Locate the cell with the specified text and output its (x, y) center coordinate. 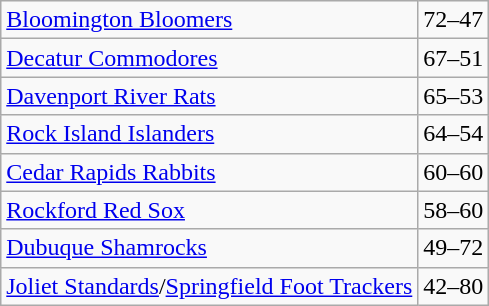
58–60 (454, 210)
Rockford Red Sox (210, 210)
72–47 (454, 20)
60–60 (454, 172)
Bloomington Bloomers (210, 20)
Rock Island Islanders (210, 134)
42–80 (454, 286)
64–54 (454, 134)
Cedar Rapids Rabbits (210, 172)
49–72 (454, 248)
Decatur Commodores (210, 58)
65–53 (454, 96)
67–51 (454, 58)
Dubuque Shamrocks (210, 248)
Joliet Standards/Springfield Foot Trackers (210, 286)
Davenport River Rats (210, 96)
